Locate the cell with the specified text and output its [x, y] center coordinate. 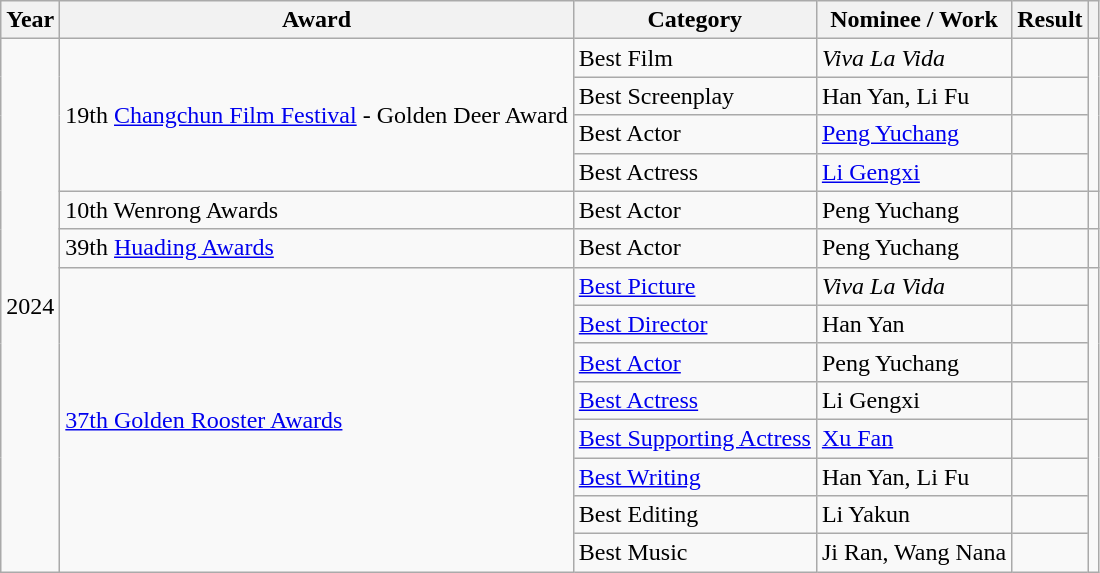
Best Music [694, 553]
Ji Ran, Wang Nana [914, 553]
Best Screenplay [694, 96]
Han Yan [914, 324]
19th Changchun Film Festival - Golden Deer Award [316, 115]
Best Supporting Actress [694, 438]
Li Yakun [914, 515]
Best Writing [694, 477]
Category [694, 20]
Best Editing [694, 515]
Xu Fan [914, 438]
Result [1050, 20]
2024 [30, 306]
Nominee / Work [914, 20]
10th Wenrong Awards [316, 210]
Best Film [694, 58]
Best Director [694, 324]
Best Picture [694, 286]
37th Golden Rooster Awards [316, 419]
Award [316, 20]
39th Huading Awards [316, 248]
Year [30, 20]
